Identify which cell holds the provided text, then report its (x, y) central coordinate. 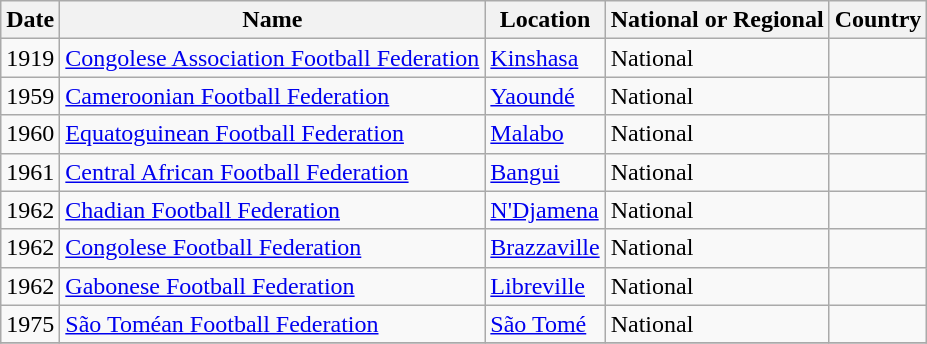
Congolese Association Football Federation (272, 58)
N'Djamena (545, 210)
1961 (30, 172)
Gabonese Football Federation (272, 286)
Kinshasa (545, 58)
São Tomé (545, 324)
1959 (30, 96)
National or Regional (717, 20)
1960 (30, 134)
Country (878, 20)
Location (545, 20)
Name (272, 20)
São Toméan Football Federation (272, 324)
1919 (30, 58)
Congolese Football Federation (272, 248)
Libreville (545, 286)
Central African Football Federation (272, 172)
Malabo (545, 134)
Cameroonian Football Federation (272, 96)
Chadian Football Federation (272, 210)
1975 (30, 324)
Bangui (545, 172)
Yaoundé (545, 96)
Brazzaville (545, 248)
Date (30, 20)
Equatoguinean Football Federation (272, 134)
